Identify which cell holds the provided text, then report its [x, y] central coordinate. 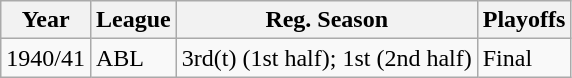
ABL [133, 58]
Playoffs [524, 20]
Year [46, 20]
Final [524, 58]
League [133, 20]
3rd(t) (1st half); 1st (2nd half) [326, 58]
Reg. Season [326, 20]
1940/41 [46, 58]
